Return the [x, y] coordinate for the center point of the cell that contains the specified text.  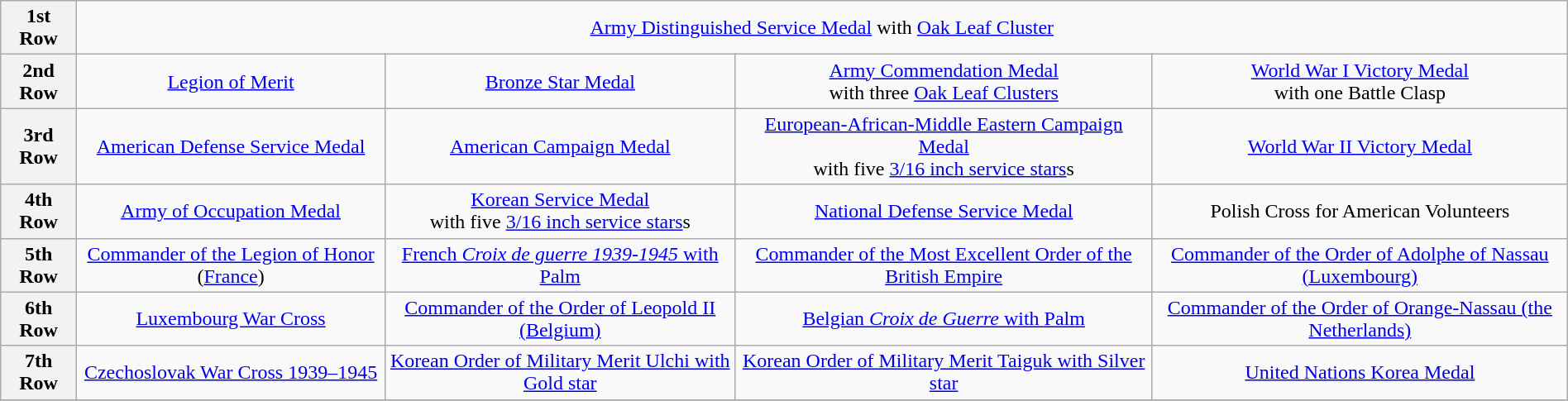
Czechoslovak War Cross 1939–1945 [230, 372]
World War II Victory Medal [1360, 146]
6th Row [39, 319]
United Nations Korea Medal [1360, 372]
Commander of the Order of Adolphe of Nassau (Luxembourg) [1360, 265]
Army of Occupation Medal [230, 212]
Army Commendation Medal with three Oak Leaf Clusters [944, 81]
Legion of Merit [230, 81]
2nd Row [39, 81]
French Croix de guerre 1939-1945 with Palm [561, 265]
World War I Victory Medal with one Battle Clasp [1360, 81]
National Defense Service Medal [944, 212]
1st Row [39, 28]
Korean Service Medal with five 3/16 inch service starss [561, 212]
Korean Order of Military Merit Ulchi with Gold star [561, 372]
European-African-Middle Eastern Campaign Medal with five 3/16 inch service starss [944, 146]
Army Distinguished Service Medal with Oak Leaf Cluster [822, 28]
Belgian Croix de Guerre with Palm [944, 319]
Luxembourg War Cross [230, 319]
Korean Order of Military Merit Taiguk with Silver star [944, 372]
3rd Row [39, 146]
Commander of the Order of Leopold II (Belgium) [561, 319]
Commander of the Most Excellent Order of the British Empire [944, 265]
Polish Cross for American Volunteers [1360, 212]
Commander of the Order of Orange-Nassau (the Netherlands) [1360, 319]
Commander of the Legion of Honor (France) [230, 265]
4th Row [39, 212]
American Defense Service Medal [230, 146]
5th Row [39, 265]
7th Row [39, 372]
Bronze Star Medal [561, 81]
American Campaign Medal [561, 146]
